Return the (X, Y) coordinate for the center point of the cell that contains the specified text.  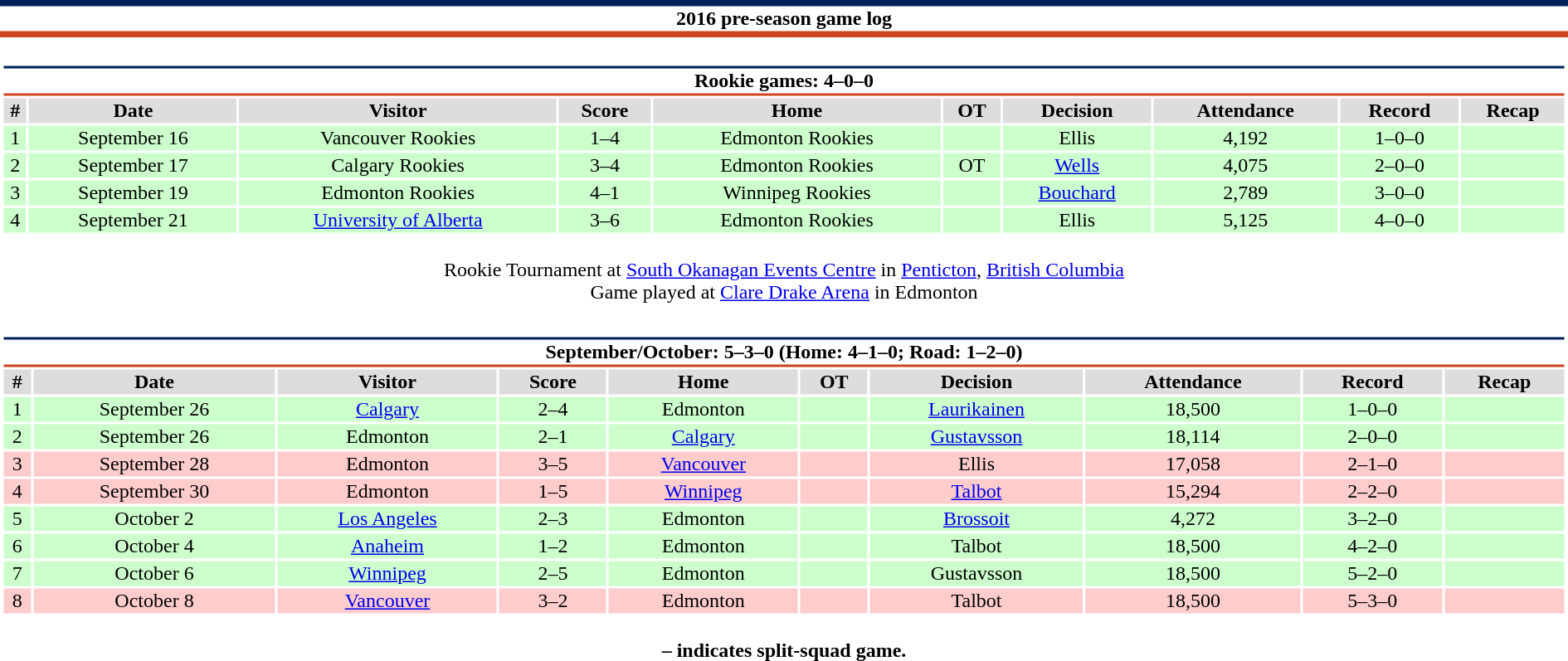
Wells (1077, 165)
Laurikainen (976, 409)
October 2 (154, 518)
4–1 (606, 193)
University of Alberta (398, 220)
8 (17, 601)
September 28 (154, 464)
September 30 (154, 492)
6 (17, 547)
3–6 (606, 220)
15,294 (1193, 492)
Brossoit (976, 518)
1–4 (606, 139)
September/October: 5–3–0 (Home: 4–1–0; Road: 1–2–0) (783, 352)
Rookie games: 4–0–0 (783, 81)
Vancouver Rookies (398, 139)
2016 pre-season game log (784, 18)
Calgary Rookies (398, 165)
5 (17, 518)
Rookie Tournament at South Okanagan Events Centre in Penticton, British Columbia Game played at Clare Drake Arena in Edmonton (783, 270)
1–2 (553, 547)
2–3 (553, 518)
Bouchard (1077, 193)
3–5 (553, 464)
September 17 (133, 165)
1–5 (553, 492)
5–3–0 (1372, 601)
4–2–0 (1372, 547)
4–0–0 (1399, 220)
October 6 (154, 573)
3–2 (553, 601)
3–2–0 (1372, 518)
17,058 (1193, 464)
Los Angeles (387, 518)
2–1–0 (1372, 464)
18,114 (1193, 437)
2–4 (553, 409)
Anaheim (387, 547)
7 (17, 573)
Winnipeg Rookies (796, 193)
2–1 (553, 437)
2,789 (1245, 193)
5–2–0 (1372, 573)
2–5 (553, 573)
5,125 (1245, 220)
3–4 (606, 165)
October 4 (154, 547)
September 21 (133, 220)
4,075 (1245, 165)
2–2–0 (1372, 492)
4,272 (1193, 518)
3–0–0 (1399, 193)
September 19 (133, 193)
October 8 (154, 601)
September 16 (133, 139)
4,192 (1245, 139)
